For the text-containing cell, return its midpoint in [X, Y] coordinate format. 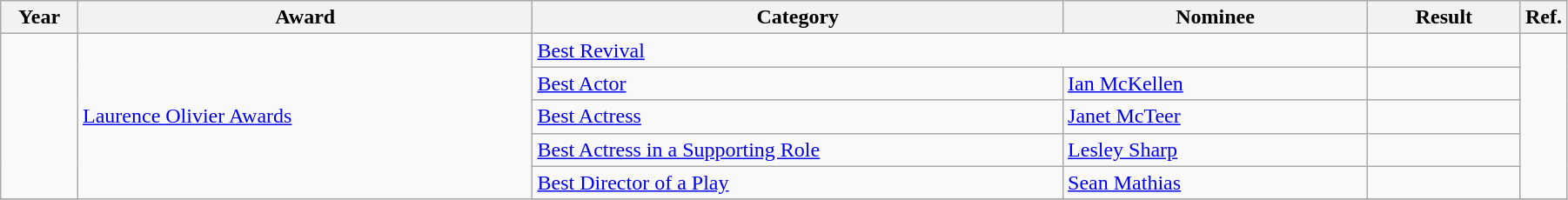
Best Revival [950, 50]
Result [1444, 17]
Lesley Sharp [1216, 150]
Janet McTeer [1216, 117]
Year [40, 17]
Ian McKellen [1216, 83]
Best Actress [798, 117]
Best Actress in a Supporting Role [798, 150]
Nominee [1216, 17]
Best Actor [798, 83]
Ref. [1544, 17]
Best Director of a Play [798, 183]
Sean Mathias [1216, 183]
Laurence Olivier Awards [305, 117]
Award [305, 17]
Category [798, 17]
